Determine the (X, Y) coordinate at the center of the cell enclosing the given text.  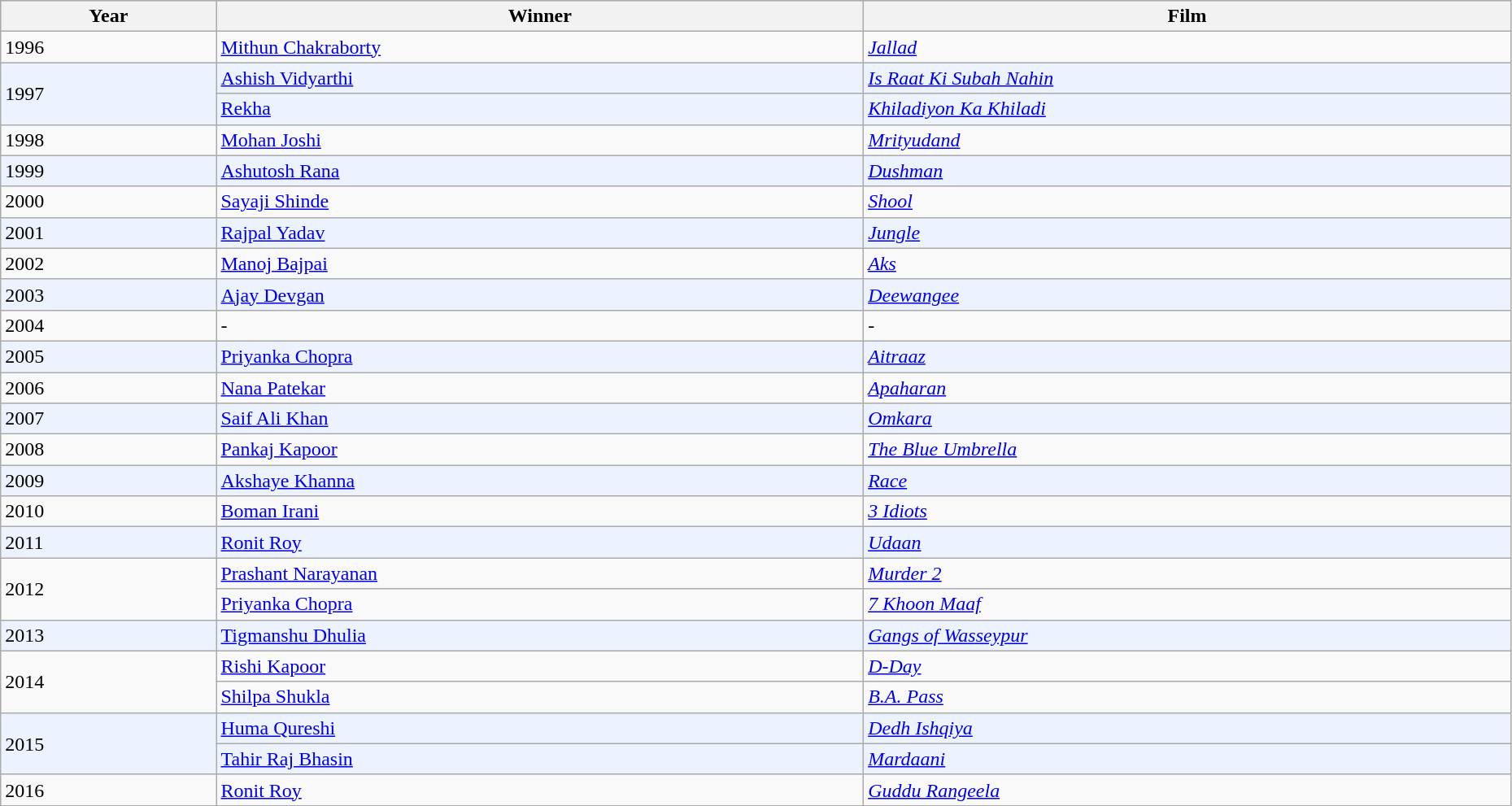
The Blue Umbrella (1187, 450)
2009 (109, 481)
Aitraaz (1187, 356)
Shool (1187, 202)
Gangs of Wasseypur (1187, 635)
Khiladiyon Ka Khiladi (1187, 109)
2002 (109, 264)
Tigmanshu Dhulia (540, 635)
Guddu Rangeela (1187, 790)
Rekha (540, 109)
Akshaye Khanna (540, 481)
Jallad (1187, 47)
2014 (109, 682)
2008 (109, 450)
Manoj Bajpai (540, 264)
2010 (109, 512)
1999 (109, 171)
7 Khoon Maaf (1187, 604)
Race (1187, 481)
2006 (109, 388)
Udaan (1187, 542)
2016 (109, 790)
Mardaani (1187, 759)
Dushman (1187, 171)
2012 (109, 589)
Winner (540, 16)
2005 (109, 356)
Sayaji Shinde (540, 202)
2013 (109, 635)
B.A. Pass (1187, 697)
2004 (109, 325)
Mithun Chakraborty (540, 47)
Rishi Kapoor (540, 666)
Huma Qureshi (540, 728)
1997 (109, 94)
Rajpal Yadav (540, 233)
Mohan Joshi (540, 140)
2000 (109, 202)
2003 (109, 294)
Tahir Raj Bhasin (540, 759)
2007 (109, 419)
Ajay Devgan (540, 294)
3 Idiots (1187, 512)
Apaharan (1187, 388)
Is Raat Ki Subah Nahin (1187, 78)
Murder 2 (1187, 573)
Deewangee (1187, 294)
Film (1187, 16)
Prashant Narayanan (540, 573)
Year (109, 16)
Saif Ali Khan (540, 419)
Dedh Ishqiya (1187, 728)
1996 (109, 47)
Mrityudand (1187, 140)
D-Day (1187, 666)
2001 (109, 233)
Jungle (1187, 233)
2011 (109, 542)
Ashutosh Rana (540, 171)
Shilpa Shukla (540, 697)
Aks (1187, 264)
1998 (109, 140)
2015 (109, 743)
Boman Irani (540, 512)
Pankaj Kapoor (540, 450)
Nana Patekar (540, 388)
Omkara (1187, 419)
Ashish Vidyarthi (540, 78)
